Find where the given text appears and provide that cell's center as [X, Y] coordinate. 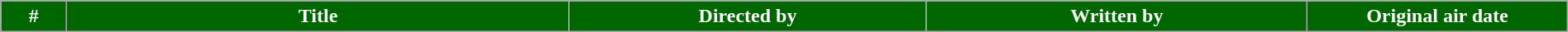
Directed by [748, 16]
# [34, 16]
Original air date [1437, 16]
Written by [1116, 16]
Title [318, 16]
